Identify which cell holds the provided text, then report its (x, y) central coordinate. 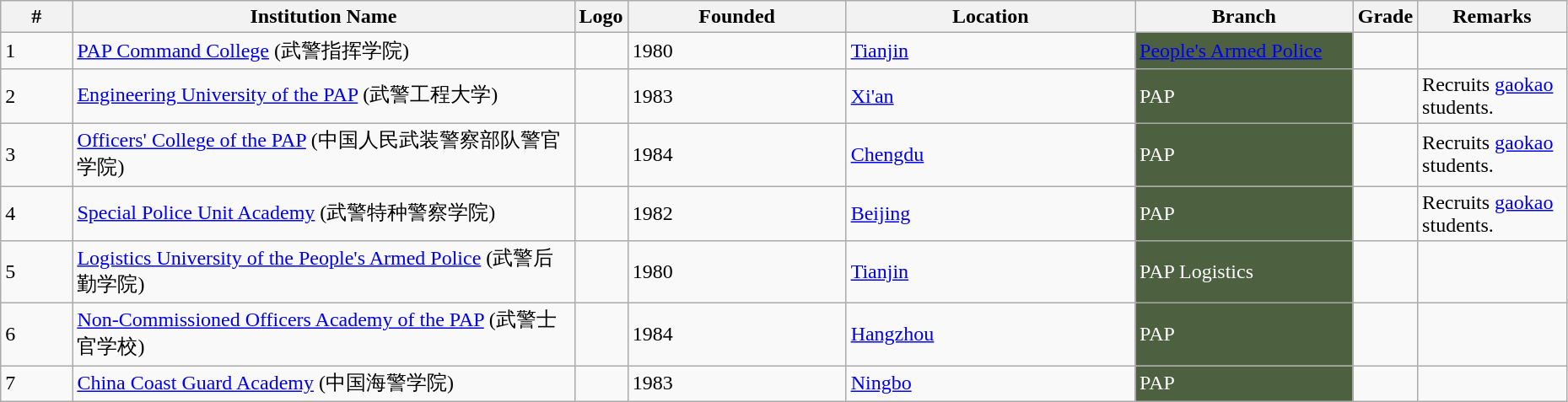
Xi'an (990, 96)
6 (37, 335)
7 (37, 384)
PAP Command College (武警指挥学院) (324, 51)
People's Armed Police (1245, 51)
Founded (737, 17)
Engineering University of the PAP (武警工程大学) (324, 96)
Officers' College of the PAP (中国人民武装警察部队警官学院) (324, 154)
# (37, 17)
Remarks (1493, 17)
Grade (1385, 17)
1982 (737, 212)
Beijing (990, 212)
Branch (1245, 17)
4 (37, 212)
Non-Commissioned Officers Academy of the PAP (武警士官学校) (324, 335)
Logistics University of the People's Armed Police (武警后勤学院) (324, 272)
3 (37, 154)
Special Police Unit Academy (武警特种警察学院) (324, 212)
Logo (601, 17)
2 (37, 96)
PAP Logistics (1245, 272)
Hangzhou (990, 335)
Chengdu (990, 154)
China Coast Guard Academy (中国海警学院) (324, 384)
Ningbo (990, 384)
5 (37, 272)
1 (37, 51)
Institution Name (324, 17)
Location (990, 17)
